Find where the given text appears and provide that cell's center as [X, Y] coordinate. 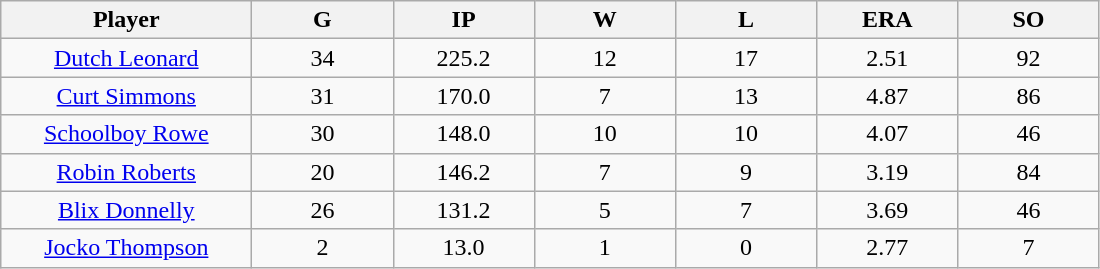
Dutch Leonard [126, 58]
9 [746, 172]
2 [322, 248]
Blix Donnelly [126, 210]
4.87 [888, 96]
Curt Simmons [126, 96]
SO [1028, 20]
0 [746, 248]
W [604, 20]
1 [604, 248]
13 [746, 96]
L [746, 20]
13.0 [464, 248]
86 [1028, 96]
ERA [888, 20]
Schoolboy Rowe [126, 134]
30 [322, 134]
225.2 [464, 58]
3.19 [888, 172]
170.0 [464, 96]
2.77 [888, 248]
34 [322, 58]
131.2 [464, 210]
20 [322, 172]
92 [1028, 58]
2.51 [888, 58]
148.0 [464, 134]
Player [126, 20]
17 [746, 58]
3.69 [888, 210]
G [322, 20]
Robin Roberts [126, 172]
146.2 [464, 172]
31 [322, 96]
IP [464, 20]
4.07 [888, 134]
12 [604, 58]
Jocko Thompson [126, 248]
26 [322, 210]
84 [1028, 172]
5 [604, 210]
